Return the [x, y] coordinate for the center point of the cell that contains the specified text.  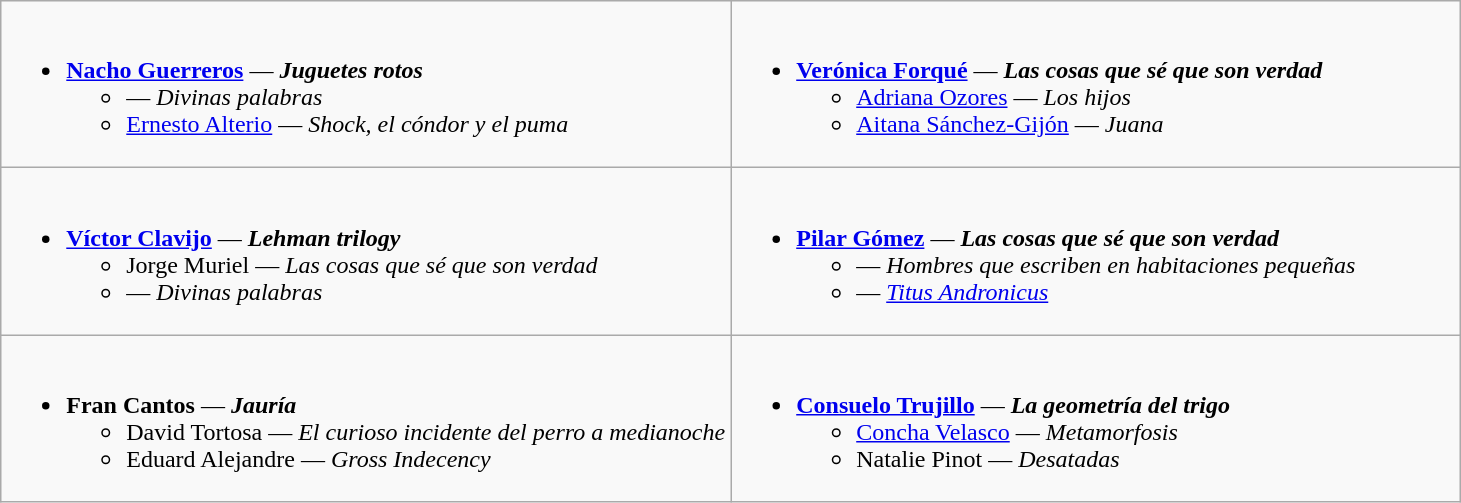
Verónica Forqué — Las cosas que sé que son verdadAdriana Ozores — Los hijosAitana Sánchez-Gijón — Juana [1096, 84]
Víctor Clavijo — Lehman trilogyJorge Muriel — Las cosas que sé que son verdad — Divinas palabras [366, 252]
Nacho Guerreros — Juguetes rotos — Divinas palabrasErnesto Alterio — Shock, el cóndor y el puma [366, 84]
Fran Cantos — JauríaDavid Tortosa — El curioso incidente del perro a medianocheEduard Alejandre — Gross Indecency [366, 418]
Pilar Gómez — Las cosas que sé que son verdad — Hombres que escriben en habitaciones pequeñas — Titus Andronicus [1096, 252]
Consuelo Trujillo — La geometría del trigoConcha Velasco — MetamorfosisNatalie Pinot — Desatadas [1096, 418]
